For the text-containing cell, return its midpoint in (x, y) coordinate format. 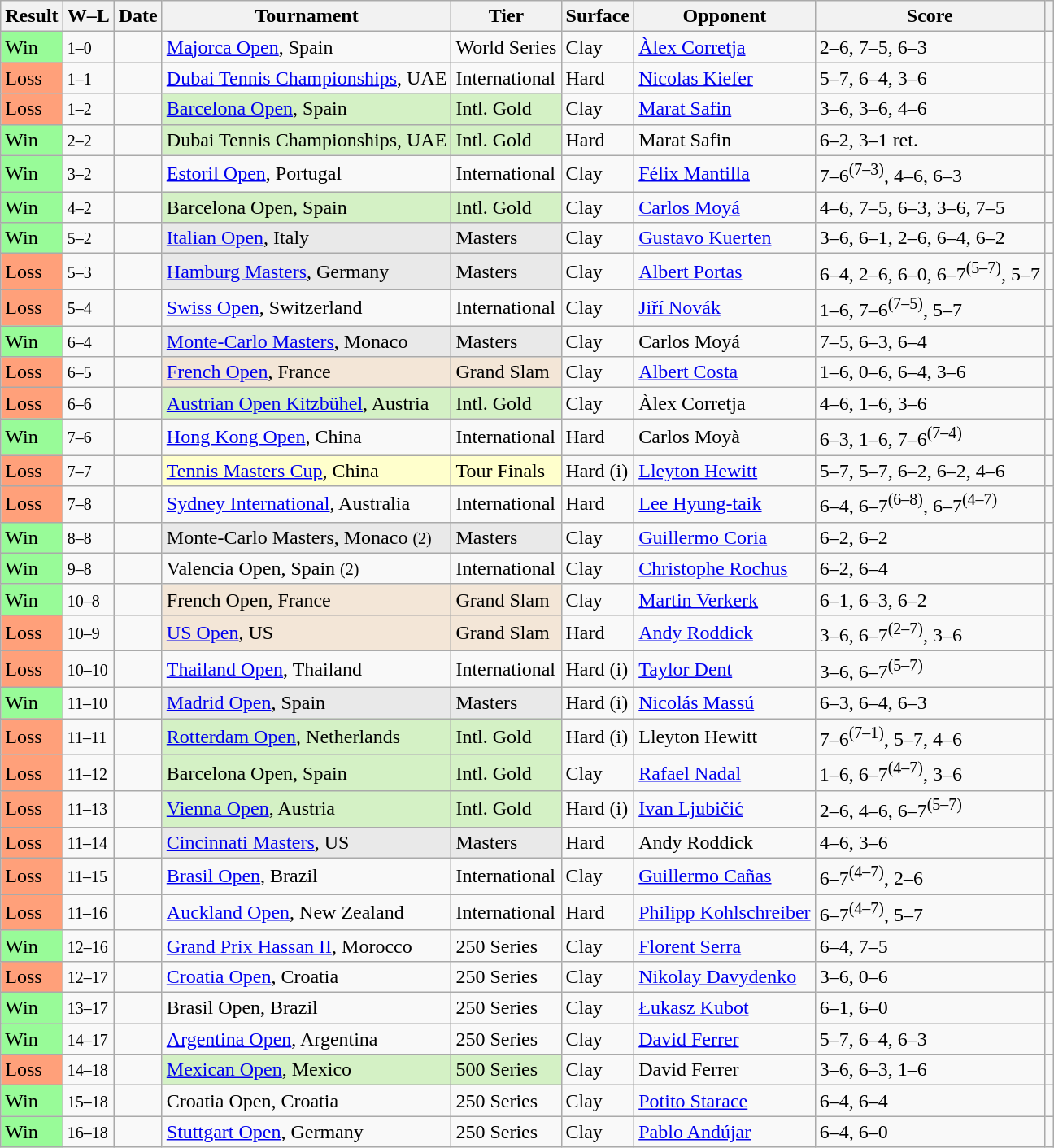
Thailand Open, Thailand (307, 670)
Vienna Open, Austria (307, 810)
6–4, 6–0 (930, 1132)
W–L (88, 16)
11–10 (88, 703)
Estoril Open, Portugal (307, 174)
Italian Open, Italy (307, 238)
Taylor Dent (725, 670)
Guillermo Coria (725, 537)
7–6(7–1), 5–7, 4–6 (930, 737)
Tour Finals (506, 471)
Cincinnati Masters, US (307, 842)
Pablo Andújar (725, 1132)
Swiss Open, Switzerland (307, 307)
500 Series (506, 1070)
6–4, 6–7(6–8), 6–7(4–7) (930, 504)
5–7, 6–4, 6–3 (930, 1039)
10–8 (88, 599)
Potito Starace (725, 1101)
Florent Serra (725, 946)
8–8 (88, 537)
10–9 (88, 633)
Félix Mantilla (725, 174)
5–3 (88, 272)
Opponent (725, 16)
3–6, 6–7(5–7) (930, 670)
16–18 (88, 1132)
6–6 (88, 403)
Monte-Carlo Masters, Monaco (307, 341)
Valencia Open, Spain (2) (307, 568)
1–6, 0–6, 6–4, 3–6 (930, 372)
11–15 (88, 876)
Martin Verkerk (725, 599)
4–6, 1–6, 3–6 (930, 403)
US Open, US (307, 633)
4–6, 3–6 (930, 842)
9–8 (88, 568)
Carlos Moyà (725, 437)
Lee Hyung-taik (725, 504)
3–2 (88, 174)
6–2, 6–4 (930, 568)
Auckland Open, New Zealand (307, 912)
7–8 (88, 504)
Guillermo Cañas (725, 876)
Austrian Open Kitzbühel, Austria (307, 403)
Argentina Open, Argentina (307, 1039)
3–6, 6–3, 1–6 (930, 1070)
Grand Prix Hassan II, Morocco (307, 946)
6–3, 6–4, 6–3 (930, 703)
Nikolay Davydenko (725, 976)
6–3, 1–6, 7–6(7–4) (930, 437)
1–1 (88, 78)
3–6, 6–7(2–7), 3–6 (930, 633)
1–0 (88, 47)
6–4 (88, 341)
6–4, 6–4 (930, 1101)
7–5, 6–3, 6–4 (930, 341)
4–2 (88, 207)
6–2, 3–1 ret. (930, 140)
6–1, 6–3, 6–2 (930, 599)
Jiří Novák (725, 307)
2–6, 4–6, 6–7(5–7) (930, 810)
5–7, 6–4, 3–6 (930, 78)
Łukasz Kubot (725, 1008)
15–18 (88, 1101)
Result (32, 16)
6–7(4–7), 2–6 (930, 876)
12–17 (88, 976)
2–2 (88, 140)
6–2, 6–2 (930, 537)
11–13 (88, 810)
13–17 (88, 1008)
6–1, 6–0 (930, 1008)
Majorca Open, Spain (307, 47)
Madrid Open, Spain (307, 703)
Hamburg Masters, Germany (307, 272)
11–14 (88, 842)
4–6, 7–5, 6–3, 3–6, 7–5 (930, 207)
11–11 (88, 737)
7–6(7–3), 4–6, 6–3 (930, 174)
Tournament (307, 16)
5–7, 5–7, 6–2, 6–2, 4–6 (930, 471)
World Series (506, 47)
7–7 (88, 471)
1–6, 7–6(7–5), 5–7 (930, 307)
Monte-Carlo Masters, Monaco (2) (307, 537)
6–5 (88, 372)
Nicolás Massú (725, 703)
14–18 (88, 1070)
Albert Costa (725, 372)
1–2 (88, 109)
5–4 (88, 307)
1–6, 6–7(4–7), 3–6 (930, 772)
6–4, 2–6, 6–0, 6–7(5–7), 5–7 (930, 272)
3–6, 6–1, 2–6, 6–4, 6–2 (930, 238)
Nicolas Kiefer (725, 78)
Tier (506, 16)
Tennis Masters Cup, China (307, 471)
Date (138, 16)
Hong Kong Open, China (307, 437)
Stuttgart Open, Germany (307, 1132)
Sydney International, Australia (307, 504)
3–6, 0–6 (930, 976)
6–4, 7–5 (930, 946)
14–17 (88, 1039)
Albert Portas (725, 272)
Surface (598, 16)
12–16 (88, 946)
Mexican Open, Mexico (307, 1070)
7–6 (88, 437)
Rotterdam Open, Netherlands (307, 737)
11–12 (88, 772)
Christophe Rochus (725, 568)
Rafael Nadal (725, 772)
Score (930, 16)
2–6, 7–5, 6–3 (930, 47)
11–16 (88, 912)
5–2 (88, 238)
Ivan Ljubičić (725, 810)
10–10 (88, 670)
Gustavo Kuerten (725, 238)
3–6, 3–6, 4–6 (930, 109)
6–7(4–7), 5–7 (930, 912)
Philipp Kohlschreiber (725, 912)
